Output the [x, y] coordinate of the center of the cell containing the given text.  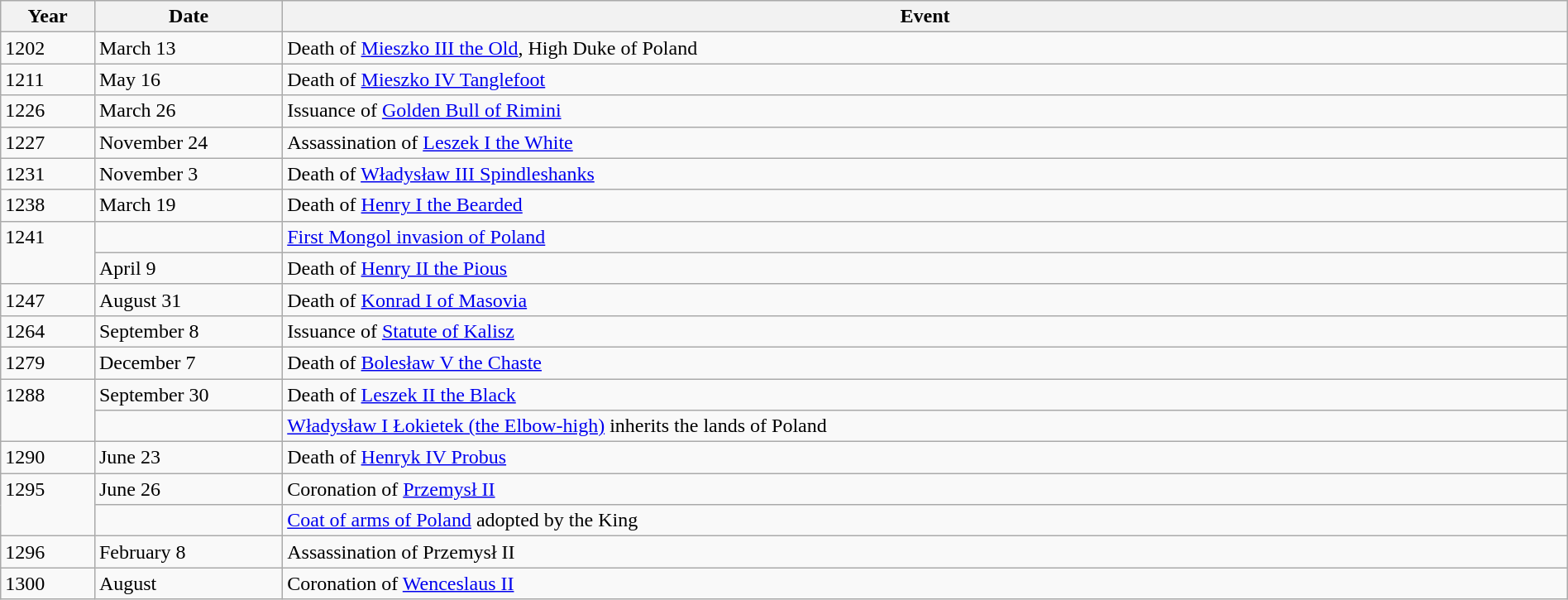
1295 [48, 505]
September 30 [189, 395]
November 24 [189, 142]
1231 [48, 174]
March 26 [189, 111]
February 8 [189, 552]
1227 [48, 142]
1247 [48, 300]
December 7 [189, 362]
Event [925, 17]
1264 [48, 331]
1226 [48, 111]
Death of Henry I the Bearded [925, 205]
Year [48, 17]
1211 [48, 79]
Death of Mieszko III the Old, High Duke of Poland [925, 48]
April 9 [189, 268]
Death of Władysław III Spindleshanks [925, 174]
August [189, 583]
Władysław I Łokietek (the Elbow-high) inherits the lands of Poland [925, 426]
1288 [48, 410]
Date [189, 17]
Issuance of Statute of Kalisz [925, 331]
Issuance of Golden Bull of Rimini [925, 111]
1290 [48, 458]
November 3 [189, 174]
Death of Mieszko IV Tanglefoot [925, 79]
August 31 [189, 300]
June 23 [189, 458]
Death of Konrad I of Masovia [925, 300]
1241 [48, 252]
Death of Bolesław V the Chaste [925, 362]
September 8 [189, 331]
1279 [48, 362]
1296 [48, 552]
May 16 [189, 79]
1300 [48, 583]
Assassination of Leszek I the White [925, 142]
First Mongol invasion of Poland [925, 237]
Death of Henry II the Pious [925, 268]
1202 [48, 48]
June 26 [189, 489]
Coronation of Wenceslaus II [925, 583]
Assassination of Przemysł II [925, 552]
Death of Leszek II the Black [925, 395]
1238 [48, 205]
Coat of arms of Poland adopted by the King [925, 521]
March 19 [189, 205]
March 13 [189, 48]
Coronation of Przemysł II [925, 489]
Death of Henryk IV Probus [925, 458]
